Scan for the cell matching the given text and deliver its (X, Y) coordinate at center. 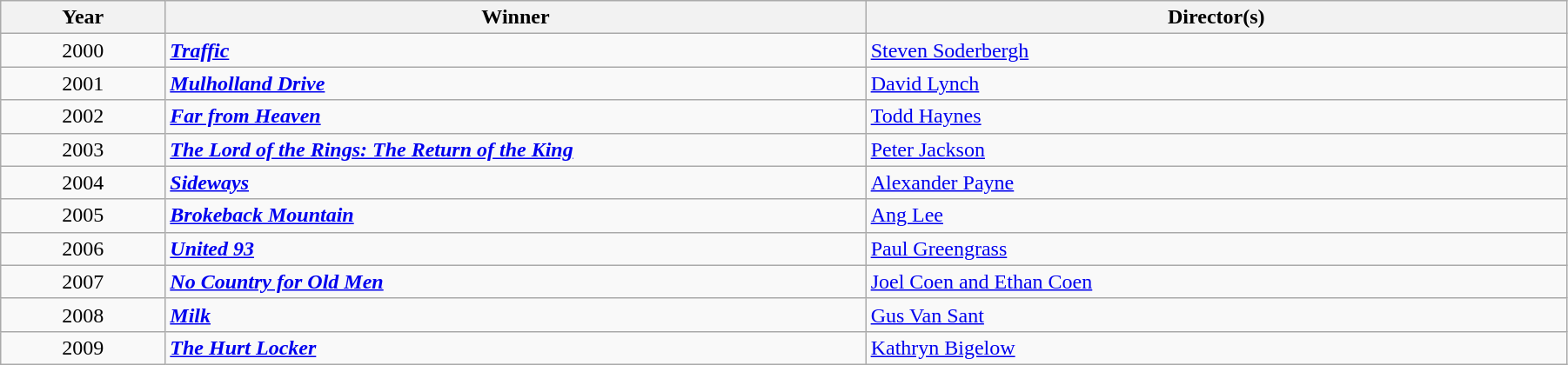
The Hurt Locker (515, 348)
2005 (84, 216)
Kathryn Bigelow (1216, 348)
Joel Coen and Ethan Coen (1216, 282)
Milk (515, 315)
Winner (515, 17)
2002 (84, 116)
Brokeback Mountain (515, 216)
2003 (84, 149)
Year (84, 17)
Ang Lee (1216, 216)
Todd Haynes (1216, 116)
2006 (84, 249)
The Lord of the Rings: The Return of the King (515, 149)
Sideways (515, 182)
2008 (84, 315)
2004 (84, 182)
United 93 (515, 249)
David Lynch (1216, 83)
Gus Van Sant (1216, 315)
Alexander Payne (1216, 182)
2009 (84, 348)
No Country for Old Men (515, 282)
Peter Jackson (1216, 149)
Paul Greengrass (1216, 249)
Mulholland Drive (515, 83)
Steven Soderbergh (1216, 50)
Traffic (515, 50)
2001 (84, 83)
2000 (84, 50)
Director(s) (1216, 17)
2007 (84, 282)
Far from Heaven (515, 116)
